Output the (x, y) coordinate of the center of the cell containing the given text.  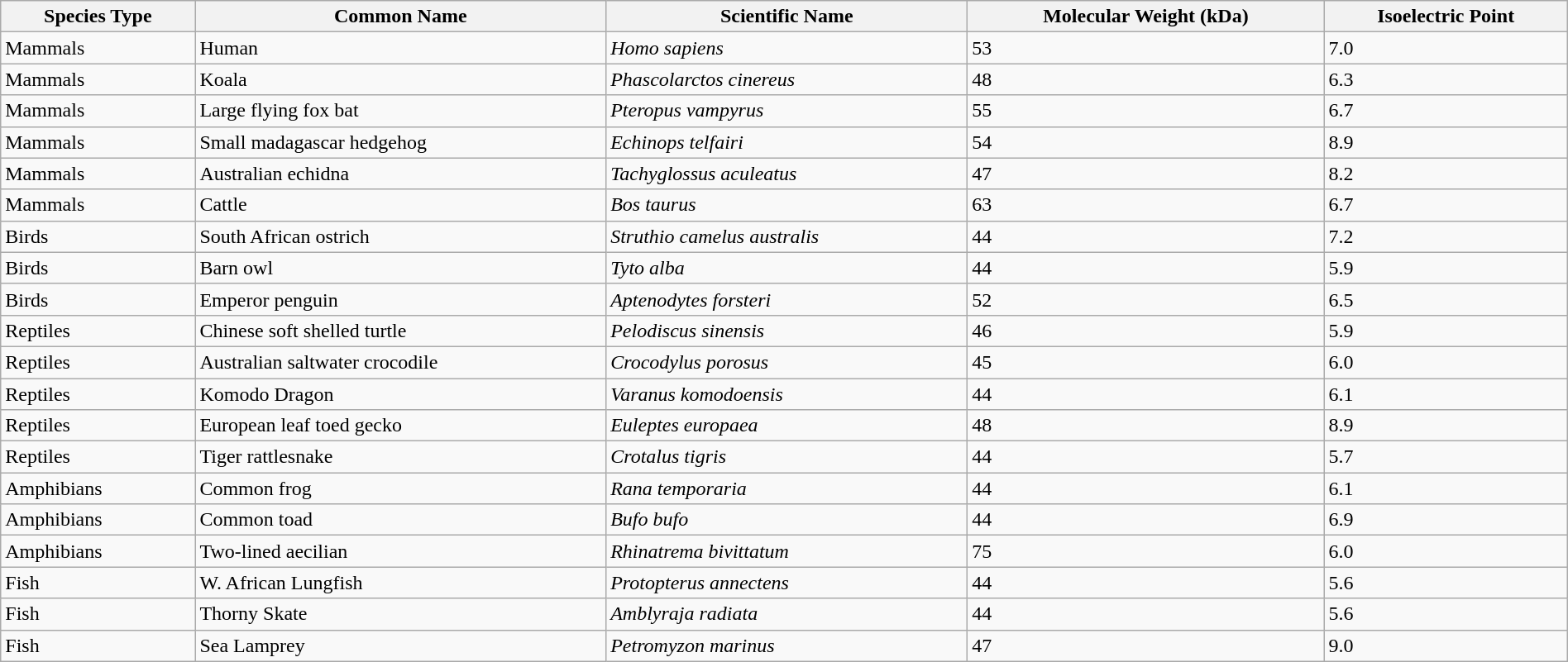
Australian saltwater crocodile (400, 362)
Two-lined aecilian (400, 551)
Australian echidna (400, 174)
Echinops telfairi (787, 142)
52 (1146, 299)
Isoelectric Point (1446, 17)
European leaf toed gecko (400, 426)
Homo sapiens (787, 48)
7.0 (1446, 48)
Struthio camelus australis (787, 236)
Molecular Weight (kDa) (1146, 17)
Komodo Dragon (400, 394)
6.5 (1446, 299)
Small madagascar hedgehog (400, 142)
Species Type (98, 17)
South African ostrich (400, 236)
Common toad (400, 520)
Koala (400, 79)
Crotalus tigris (787, 457)
Large flying fox bat (400, 111)
55 (1146, 111)
Varanus komodoensis (787, 394)
Thorny Skate (400, 614)
Barn owl (400, 268)
Protopterus annectens (787, 583)
Phascolarctos cinereus (787, 79)
Emperor penguin (400, 299)
Rana temporaria (787, 488)
Rhinatrema bivittatum (787, 551)
Amblyraja radiata (787, 614)
Tachyglossus aculeatus (787, 174)
Aptenodytes forsteri (787, 299)
Crocodylus porosus (787, 362)
Petromyzon marinus (787, 645)
9.0 (1446, 645)
Tiger rattlesnake (400, 457)
Sea Lamprey (400, 645)
Tyto alba (787, 268)
Human (400, 48)
46 (1146, 331)
Cattle (400, 205)
Scientific Name (787, 17)
54 (1146, 142)
6.3 (1446, 79)
53 (1146, 48)
8.2 (1446, 174)
Chinese soft shelled turtle (400, 331)
63 (1146, 205)
Common frog (400, 488)
Pteropus vampyrus (787, 111)
7.2 (1446, 236)
6.9 (1446, 520)
Common Name (400, 17)
Bufo bufo (787, 520)
Bos taurus (787, 205)
75 (1146, 551)
W. African Lungfish (400, 583)
Euleptes europaea (787, 426)
45 (1146, 362)
Pelodiscus sinensis (787, 331)
5.7 (1446, 457)
